Output the [X, Y] coordinate of the center of the cell containing the given text.  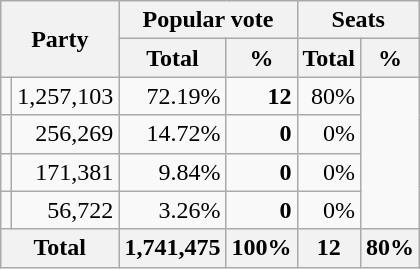
72.19% [172, 96]
1,741,475 [172, 248]
Seats [358, 20]
3.26% [172, 210]
1,257,103 [66, 96]
256,269 [66, 134]
14.72% [172, 134]
100% [262, 248]
56,722 [66, 210]
Party [60, 39]
Popular vote [208, 20]
171,381 [66, 172]
9.84% [172, 172]
